Search for the cell housing the specified text and yield its [x, y] center coordinate. 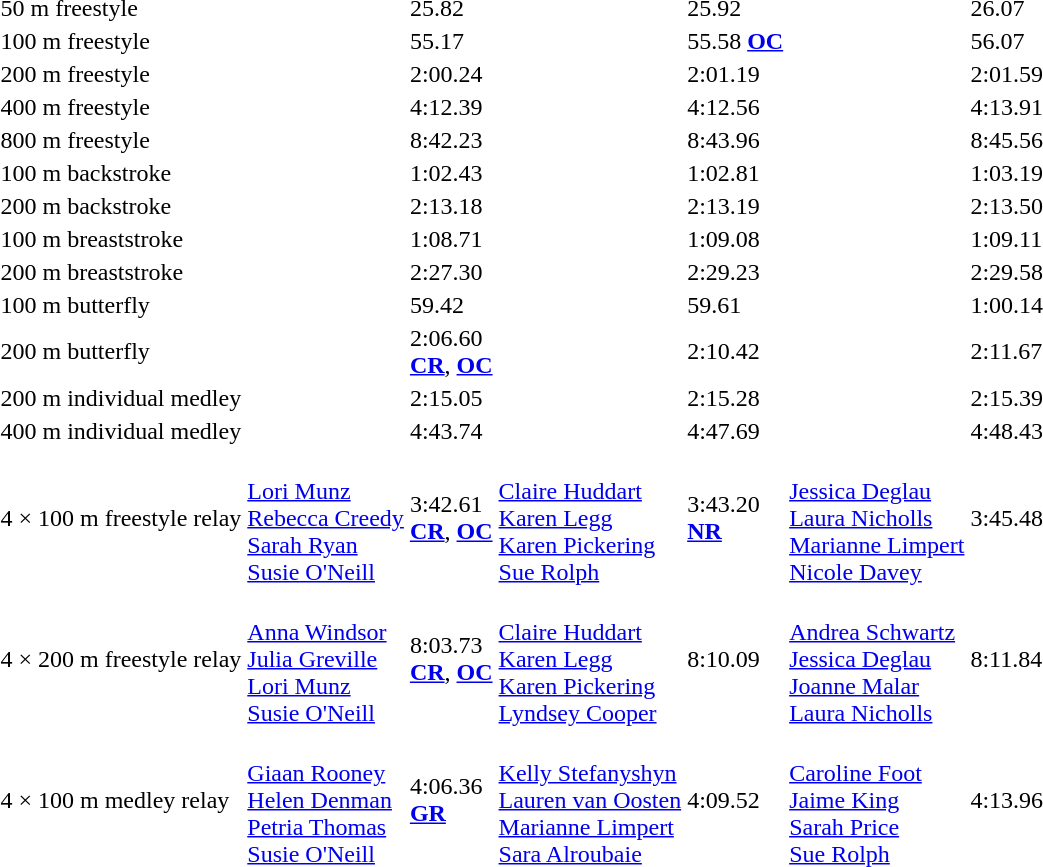
3:42.61CR, OC [451, 518]
59.42 [451, 305]
4:47.69 [736, 431]
2:13.18 [451, 206]
2:06.60CR, OC [451, 352]
Anna WindsorJulia GrevilleLori MunzSusie O'Neill [326, 659]
4:43.74 [451, 431]
2:10.42 [736, 352]
2:15.05 [451, 398]
Claire HuddartKaren LeggKaren PickeringSue Rolph [590, 518]
4:12.56 [736, 107]
2:15.28 [736, 398]
2:00.24 [451, 74]
8:10.09 [736, 659]
1:02.43 [451, 173]
2:27.30 [451, 272]
3:43.20NR [736, 518]
55.17 [451, 41]
8:43.96 [736, 140]
Claire HuddartKaren LeggKaren PickeringLyndsey Cooper [590, 659]
8:42.23 [451, 140]
8:03.73CR, OC [451, 659]
59.61 [736, 305]
2:13.19 [736, 206]
Lori MunzRebecca CreedySarah RyanSusie O'Neill [326, 518]
2:01.19 [736, 74]
1:09.08 [736, 239]
1:08.71 [451, 239]
55.58 OC [736, 41]
Andrea SchwartzJessica DeglauJoanne MalarLaura Nicholls [877, 659]
1:02.81 [736, 173]
2:29.23 [736, 272]
Jessica DeglauLaura NichollsMarianne LimpertNicole Davey [877, 518]
4:12.39 [451, 107]
